Detect which cell encompasses the target text, then output its (x, y) center coordinate. 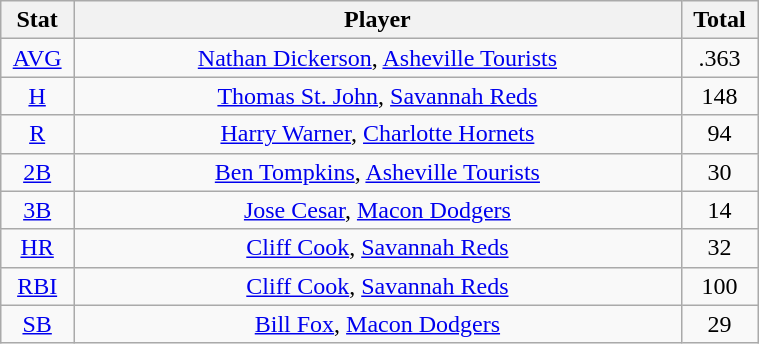
100 (719, 286)
SB (38, 324)
29 (719, 324)
32 (719, 248)
Jose Cesar, Macon Dodgers (378, 210)
.363 (719, 58)
H (38, 96)
Player (378, 20)
94 (719, 134)
R (38, 134)
Bill Fox, Macon Dodgers (378, 324)
AVG (38, 58)
Thomas St. John, Savannah Reds (378, 96)
Ben Tompkins, Asheville Tourists (378, 172)
Stat (38, 20)
30 (719, 172)
14 (719, 210)
Harry Warner, Charlotte Hornets (378, 134)
3B (38, 210)
Total (719, 20)
2B (38, 172)
148 (719, 96)
RBI (38, 286)
HR (38, 248)
Nathan Dickerson, Asheville Tourists (378, 58)
